Locate the cell with the specified text and output its (X, Y) center coordinate. 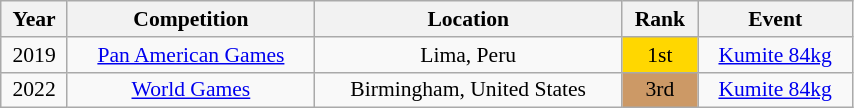
World Games (190, 90)
3rd (660, 90)
Year (34, 19)
Competition (190, 19)
2022 (34, 90)
Rank (660, 19)
Pan American Games (190, 55)
Event (776, 19)
Lima, Peru (468, 55)
Location (468, 19)
Birmingham, United States (468, 90)
1st (660, 55)
2019 (34, 55)
